Output the (x, y) coordinate of the center of the cell containing the given text.  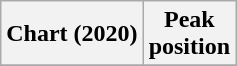
Chart (2020) (72, 34)
Peakposition (189, 34)
